Find where the given text appears and provide that cell's center as [X, Y] coordinate. 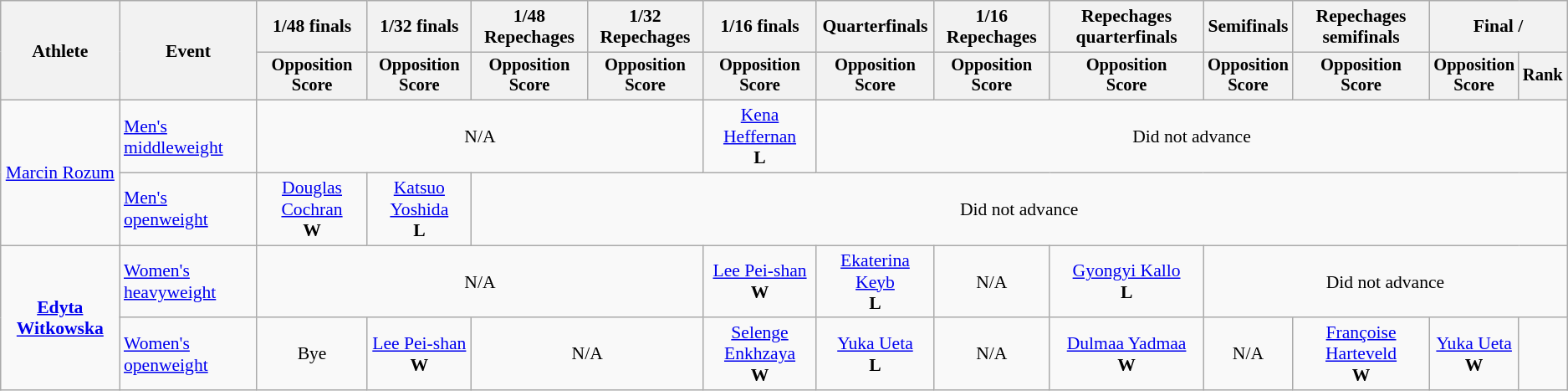
1/32 Repechages [645, 27]
Quarterfinals [875, 27]
Semifinals [1248, 27]
Edyta Witkowska [60, 318]
Yuka UetaW [1474, 355]
Event [188, 50]
Women's heavyweight [188, 281]
Kena HeffernanL [760, 137]
Douglas CochranW [312, 209]
Athlete [60, 50]
1/32 finals [420, 27]
1/48 Repechages [529, 27]
Katsuo YoshidaL [420, 209]
Repechages quarterfinals [1126, 27]
1/48 finals [312, 27]
Dulmaa YadmaaW [1126, 355]
1/16 Repechages [992, 27]
Françoise HarteveldW [1361, 355]
Men's middleweight [188, 137]
Rank [1543, 76]
Final / [1498, 27]
Gyongyi KalloL [1126, 281]
Men's openweight [188, 209]
1/16 finals [760, 27]
Ekaterina KeybL [875, 281]
Selenge EnkhzayaW [760, 355]
Repechages semifinals [1361, 27]
Bye [312, 355]
Yuka UetaL [875, 355]
Marcin Rozum [60, 172]
Women's openweight [188, 355]
